Locate the cell with the specified text and output its (x, y) center coordinate. 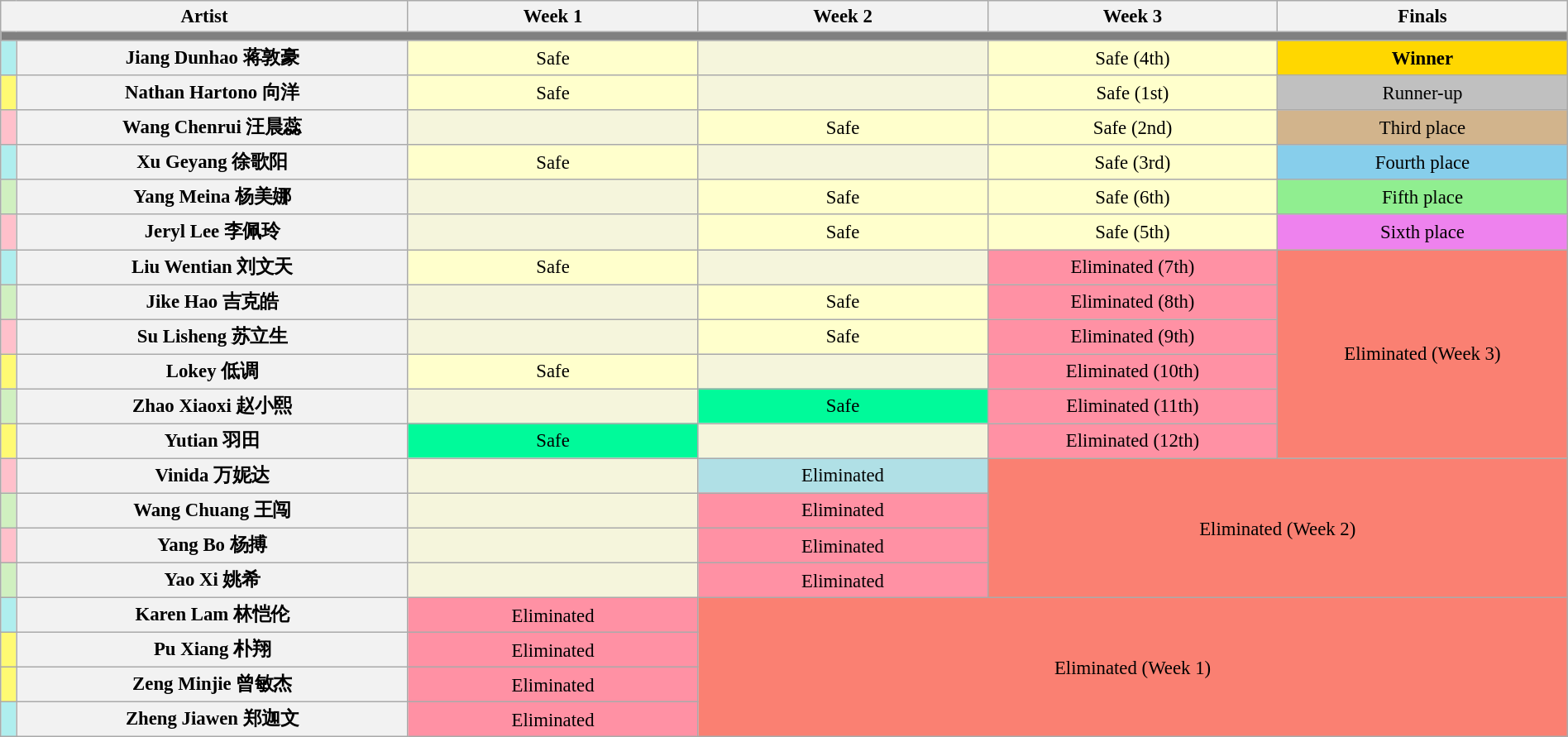
Safe (1st) (1132, 93)
Jiang Dunhao 蒋敦豪 (213, 58)
Lokey 低调 (213, 371)
Eliminated (10th) (1132, 371)
Week 3 (1132, 17)
Eliminated (8th) (1132, 302)
Runner-up (1422, 93)
Su Lisheng 苏立生 (213, 337)
Safe (2nd) (1132, 127)
Jike Hao 吉克皓 (213, 302)
Yao Xi 姚希 (213, 581)
Winner (1422, 58)
Wang Chenrui 汪晨蕊 (213, 127)
Xu Geyang 徐歌阳 (213, 162)
Nathan Hartono 向洋 (213, 93)
Eliminated (Week 2) (1277, 528)
Eliminated (Week 3) (1422, 354)
Jeryl Lee 李佩玲 (213, 232)
Eliminated (11th) (1132, 406)
Week 1 (552, 17)
Artist (205, 17)
Fifth place (1422, 198)
Pu Xiang 朴翔 (213, 650)
Fourth place (1422, 162)
Safe (6th) (1132, 198)
Eliminated (7th) (1132, 267)
Eliminated (Week 1) (1133, 668)
Week 2 (843, 17)
Yang Bo 杨搏 (213, 545)
Third place (1422, 127)
Zeng Minjie 曾敏杰 (213, 685)
Finals (1422, 17)
Eliminated (12th) (1132, 441)
Safe (4th) (1132, 58)
Liu Wentian 刘文天 (213, 267)
Yutian 羽田 (213, 441)
Safe (5th) (1132, 232)
Vinida 万妮达 (213, 476)
Zhao Xiaoxi 赵小熙 (213, 406)
Wang Chuang 王闯 (213, 510)
Eliminated (9th) (1132, 337)
Zheng Jiawen 郑迦文 (213, 720)
Safe (3rd) (1132, 162)
Karen Lam 林恺伦 (213, 615)
Yang Meina 杨美娜 (213, 198)
Sixth place (1422, 232)
